Return the (x, y) coordinate for the center point of the cell that contains the specified text.  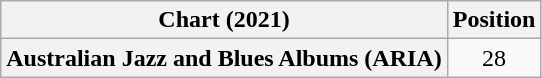
Chart (2021) (224, 20)
Australian Jazz and Blues Albums (ARIA) (224, 58)
28 (494, 58)
Position (494, 20)
